Return [x, y] of the center of cell containing provided text 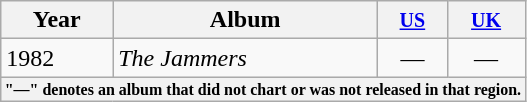
Year [57, 20]
1982 [57, 58]
The Jammers [246, 58]
US [412, 20]
Album [246, 20]
"—" denotes an album that did not chart or was not released in that region. [263, 89]
UK [486, 20]
